For the text-containing cell, return its midpoint in [x, y] coordinate format. 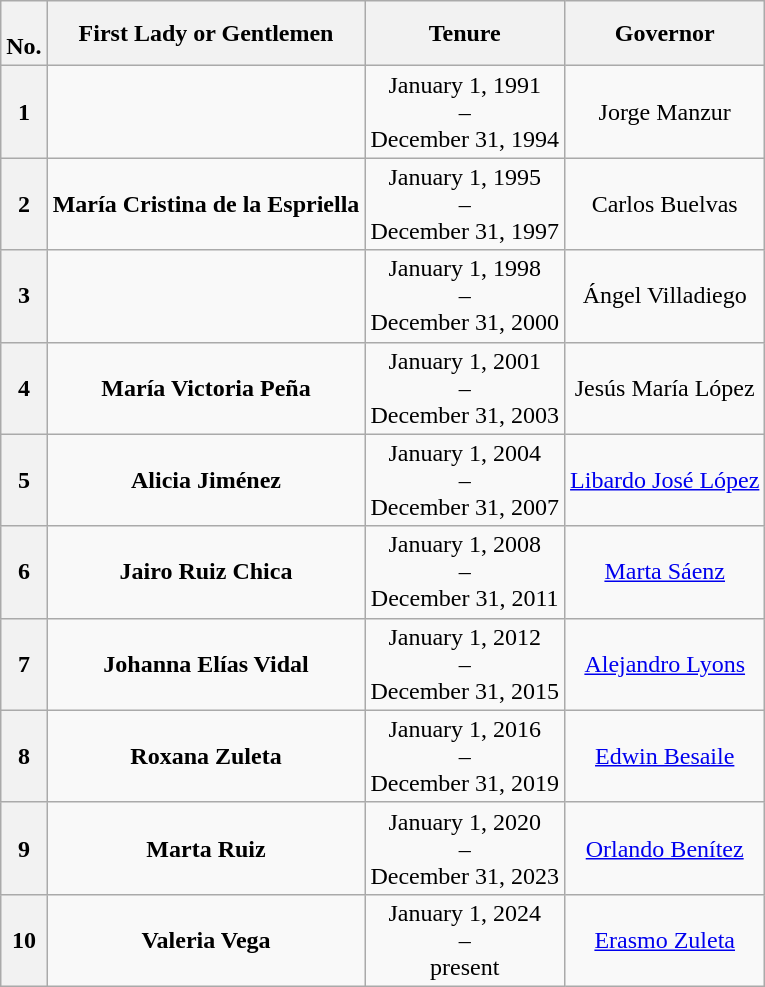
Marta Ruiz [206, 848]
January 1, 1998–December 31, 2000 [465, 296]
Johanna Elías Vidal [206, 664]
Marta Sáenz [665, 572]
4 [24, 388]
7 [24, 664]
January 1, 2016–December 31, 2019 [465, 756]
Ángel Villadiego [665, 296]
Valeria Vega [206, 940]
10 [24, 940]
Libardo José López [665, 480]
Tenure [465, 34]
Jairo Ruiz Chica [206, 572]
No. [24, 34]
2 [24, 204]
9 [24, 848]
Jorge Manzur [665, 112]
January 1, 2024–present [465, 940]
6 [24, 572]
January 1, 2004–December 31, 2007 [465, 480]
Alicia Jiménez [206, 480]
María Victoria Peña [206, 388]
1 [24, 112]
8 [24, 756]
Carlos Buelvas [665, 204]
Edwin Besaile [665, 756]
January 1, 1995–December 31, 1997 [465, 204]
First Lady or Gentlemen [206, 34]
5 [24, 480]
María Cristina de la Espriella [206, 204]
January 1, 2020–December 31, 2023 [465, 848]
3 [24, 296]
January 1, 2012–December 31, 2015 [465, 664]
Jesús María López [665, 388]
Alejandro Lyons [665, 664]
January 1, 1991–December 31, 1994 [465, 112]
Roxana Zuleta [206, 756]
January 1, 2008–December 31, 2011 [465, 572]
Orlando Benítez [665, 848]
Governor [665, 34]
Erasmo Zuleta [665, 940]
January 1, 2001–December 31, 2003 [465, 388]
